Provide the [x, y] coordinate of the cell's center where the given text is located.  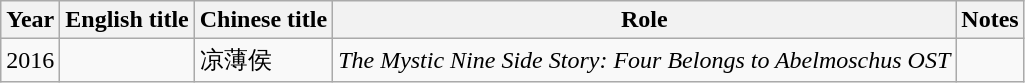
Year [30, 20]
Notes [990, 20]
The Mystic Nine Side Story: Four Belongs to Abelmoschus OST [644, 60]
2016 [30, 60]
English title [127, 20]
Role [644, 20]
凉薄侯 [263, 60]
Chinese title [263, 20]
